Determine the [x, y] coordinate at the center of the cell enclosing the given text.  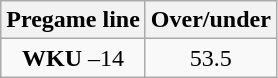
Over/under [210, 20]
WKU –14 [74, 58]
Pregame line [74, 20]
53.5 [210, 58]
